Capture the cell that displays the provided text and extract its (x, y) central coordinate. 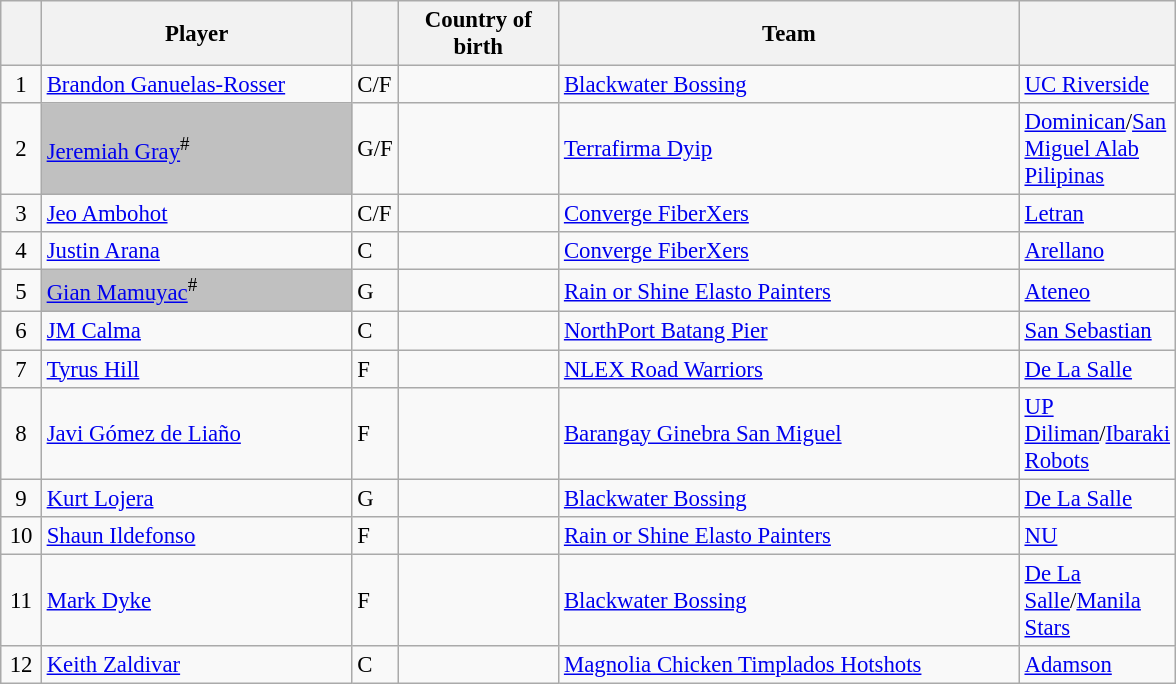
3 (22, 214)
6 (22, 331)
Shaun Ildefonso (196, 535)
Player (196, 34)
Jeo Ambohot (196, 214)
7 (22, 369)
Arellano (1097, 251)
2 (22, 149)
Adamson (1097, 665)
NorthPort Batang Pier (790, 331)
Letran (1097, 214)
Kurt Lojera (196, 498)
Jeremiah Gray# (196, 149)
NLEX Road Warriors (790, 369)
Terrafirma Dyip (790, 149)
10 (22, 535)
11 (22, 600)
JM Calma (196, 331)
Javi Gómez de Liaño (196, 433)
9 (22, 498)
Mark Dyke (196, 600)
Magnolia Chicken Timplados Hotshots (790, 665)
Dominican/San Miguel Alab Pilipinas (1097, 149)
UP Diliman/Ibaraki Robots (1097, 433)
Justin Arana (196, 251)
Keith Zaldivar (196, 665)
G/F (375, 149)
Country of birth (478, 34)
Brandon Ganuelas-Rosser (196, 85)
Team (790, 34)
8 (22, 433)
5 (22, 291)
NU (1097, 535)
12 (22, 665)
Tyrus Hill (196, 369)
Ateneo (1097, 291)
Gian Mamuyac# (196, 291)
4 (22, 251)
UC Riverside (1097, 85)
1 (22, 85)
San Sebastian (1097, 331)
Barangay Ginebra San Miguel (790, 433)
De La Salle/Manila Stars (1097, 600)
